Return (x, y) of the center of cell containing provided text 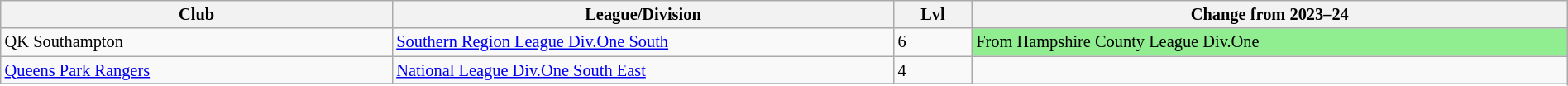
League/Division (643, 14)
Lvl (933, 14)
Change from 2023–24 (1269, 14)
National League Div.One South East (643, 70)
From Hampshire County League Div.One (1269, 42)
Southern Region League Div.One South (643, 42)
QK Southampton (197, 42)
6 (933, 42)
4 (933, 70)
Club (197, 14)
Queens Park Rangers (197, 70)
